Return the [x, y] coordinate for the center point of the cell that contains the specified text.  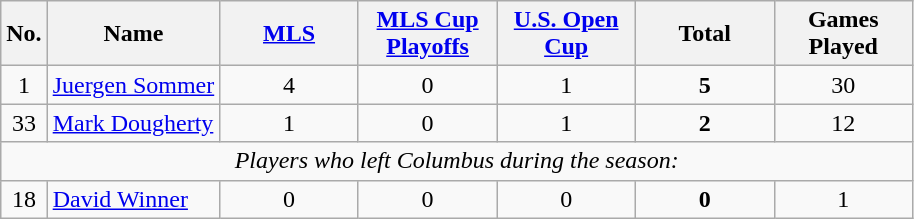
12 [844, 123]
4 [290, 85]
David Winner [134, 199]
18 [24, 199]
Juergen Sommer [134, 85]
33 [24, 123]
MLS [290, 34]
No. [24, 34]
Players who left Columbus during the season: [457, 161]
5 [704, 85]
Games Played [844, 34]
MLS Cup Playoffs [428, 34]
U.S. Open Cup [566, 34]
Mark Dougherty [134, 123]
2 [704, 123]
Total [704, 34]
30 [844, 85]
Name [134, 34]
